Return the [x, y] coordinate for the center point of the cell that contains the specified text.  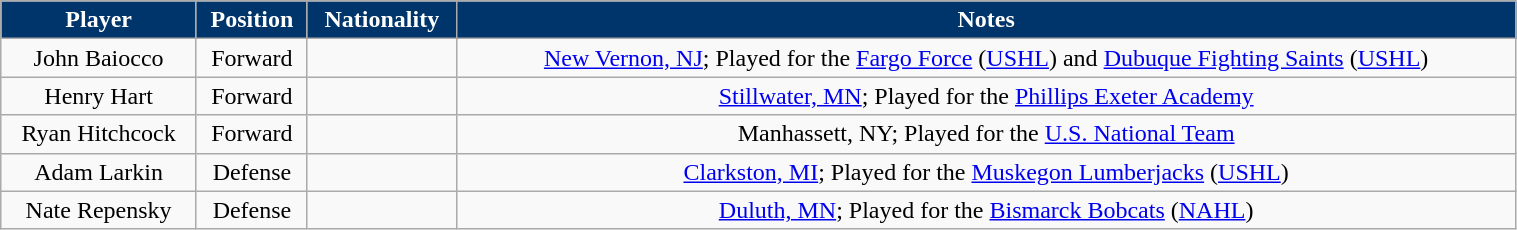
Manhassett, NY; Played for the U.S. National Team [986, 134]
Clarkston, MI; Played for the Muskegon Lumberjacks (USHL) [986, 172]
New Vernon, NJ; Played for the Fargo Force (USHL) and Dubuque Fighting Saints (USHL) [986, 58]
Henry Hart [99, 96]
Duluth, MN; Played for the Bismarck Bobcats (NAHL) [986, 210]
Position [252, 20]
Stillwater, MN; Played for the Phillips Exeter Academy [986, 96]
John Baiocco [99, 58]
Nate Repensky [99, 210]
Adam Larkin [99, 172]
Notes [986, 20]
Nationality [382, 20]
Player [99, 20]
Ryan Hitchcock [99, 134]
